Provide the (X, Y) coordinate of the cell's center where the given text is located.  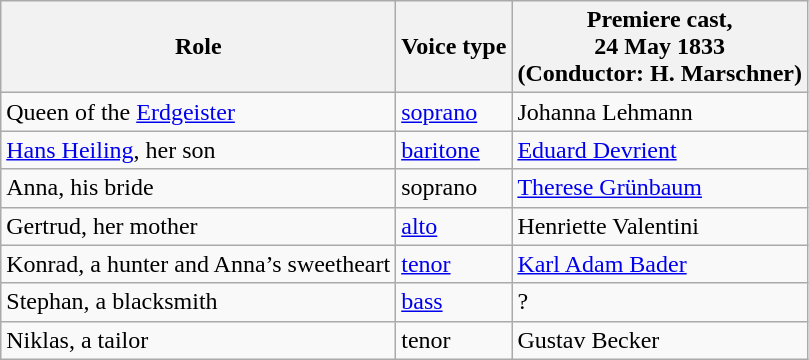
Stephan, a blacksmith (198, 302)
Queen of the Erdgeister (198, 112)
Karl Adam Bader (660, 264)
Niklas, a tailor (198, 340)
Therese Grünbaum (660, 188)
Voice type (454, 47)
Gertrud, her mother (198, 226)
Johanna Lehmann (660, 112)
Hans Heiling, her son (198, 150)
bass (454, 302)
Gustav Becker (660, 340)
? (660, 302)
Eduard Devrient (660, 150)
baritone (454, 150)
Anna, his bride (198, 188)
alto (454, 226)
Role (198, 47)
Konrad, a hunter and Anna’s sweetheart (198, 264)
Henriette Valentini (660, 226)
Premiere cast,24 May 1833(Conductor: H. Marschner) (660, 47)
